Detect which cell encompasses the target text, then output its [x, y] center coordinate. 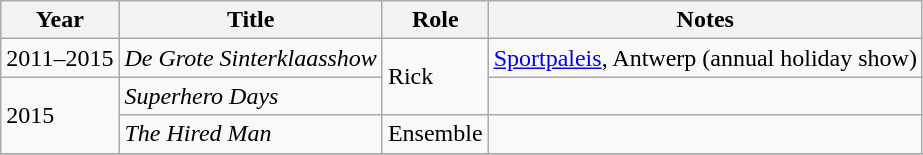
Superhero Days [250, 96]
The Hired Man [250, 134]
Role [435, 20]
Rick [435, 77]
Sportpaleis, Antwerp (annual holiday show) [705, 58]
2015 [60, 115]
Year [60, 20]
Ensemble [435, 134]
2011–2015 [60, 58]
Title [250, 20]
Notes [705, 20]
De Grote Sinterklaasshow [250, 58]
